For the text-containing cell, return its midpoint in [x, y] coordinate format. 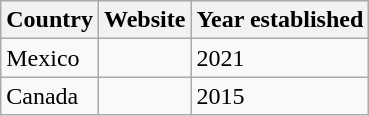
2015 [280, 96]
Year established [280, 20]
2021 [280, 58]
Canada [50, 96]
Website [144, 20]
Mexico [50, 58]
Country [50, 20]
